Search for the cell housing the specified text and yield its [x, y] center coordinate. 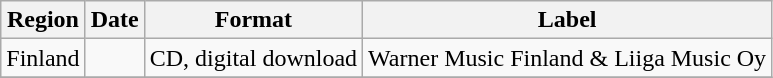
Label [568, 20]
Region [43, 20]
CD, digital download [253, 58]
Format [253, 20]
Warner Music Finland & Liiga Music Oy [568, 58]
Finland [43, 58]
Date [114, 20]
